Identify which cell holds the provided text, then report its (x, y) central coordinate. 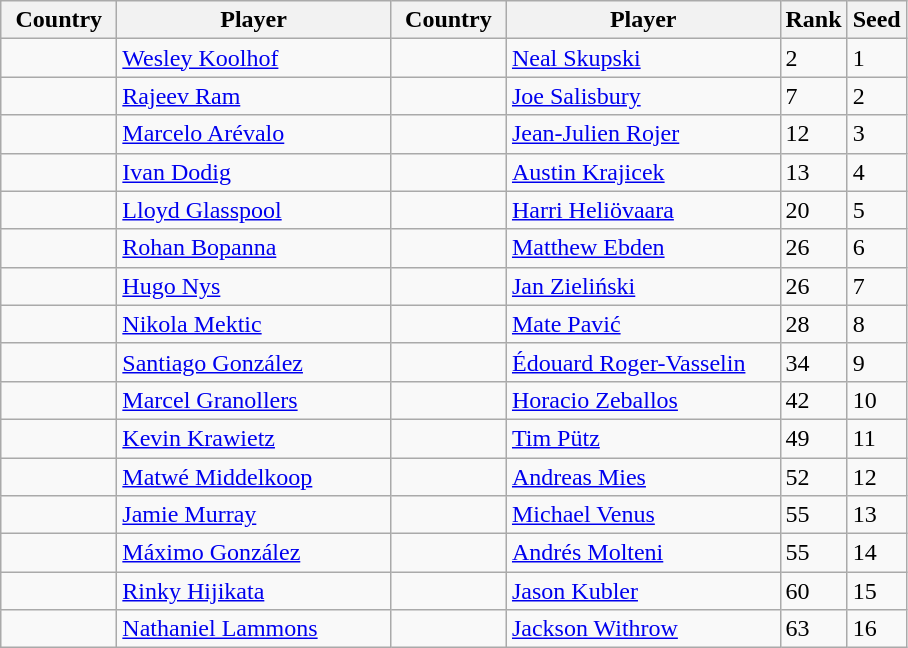
Joe Salisbury (643, 96)
Seed (876, 20)
Michael Venus (643, 515)
Rank (814, 20)
Jason Kubler (643, 591)
Austin Krajicek (643, 172)
20 (814, 210)
Marcel Granollers (254, 400)
Matwé Middelkoop (254, 477)
42 (814, 400)
14 (876, 553)
Santiago González (254, 362)
Jackson Withrow (643, 629)
60 (814, 591)
Tim Pütz (643, 438)
Matthew Ebden (643, 248)
11 (876, 438)
Jan Zieliński (643, 286)
34 (814, 362)
Horacio Zeballos (643, 400)
Nathaniel Lammons (254, 629)
Jamie Murray (254, 515)
Andrés Molteni (643, 553)
9 (876, 362)
1 (876, 58)
Jean-Julien Rojer (643, 134)
Neal Skupski (643, 58)
Hugo Nys (254, 286)
Lloyd Glasspool (254, 210)
15 (876, 591)
5 (876, 210)
6 (876, 248)
10 (876, 400)
3 (876, 134)
Édouard Roger-Vasselin (643, 362)
Marcelo Arévalo (254, 134)
63 (814, 629)
Ivan Dodig (254, 172)
28 (814, 324)
Rohan Bopanna (254, 248)
Rajeev Ram (254, 96)
4 (876, 172)
Harri Heliövaara (643, 210)
16 (876, 629)
Andreas Mies (643, 477)
Wesley Koolhof (254, 58)
49 (814, 438)
Nikola Mektic (254, 324)
Kevin Krawietz (254, 438)
52 (814, 477)
Rinky Hijikata (254, 591)
8 (876, 324)
Máximo González (254, 553)
Mate Pavić (643, 324)
